Provide the [X, Y] coordinate of the cell's center where the given text is located.  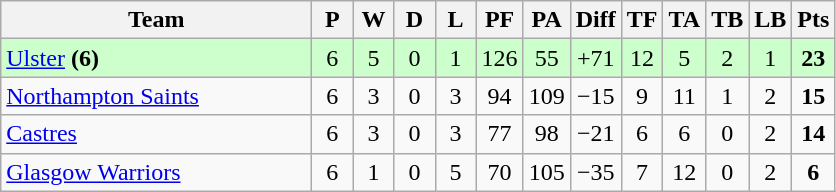
−21 [596, 134]
15 [814, 96]
94 [500, 96]
9 [642, 96]
7 [642, 172]
W [374, 20]
70 [500, 172]
Ulster (6) [156, 58]
PF [500, 20]
Team [156, 20]
P [332, 20]
11 [684, 96]
Castres [156, 134]
14 [814, 134]
77 [500, 134]
D [414, 20]
23 [814, 58]
TF [642, 20]
Northampton Saints [156, 96]
TB [728, 20]
Pts [814, 20]
Diff [596, 20]
PA [546, 20]
98 [546, 134]
TA [684, 20]
55 [546, 58]
−15 [596, 96]
126 [500, 58]
L [456, 20]
LB [770, 20]
109 [546, 96]
105 [546, 172]
−35 [596, 172]
+71 [596, 58]
Glasgow Warriors [156, 172]
